Output the [X, Y] coordinate of the center of the cell containing the given text.  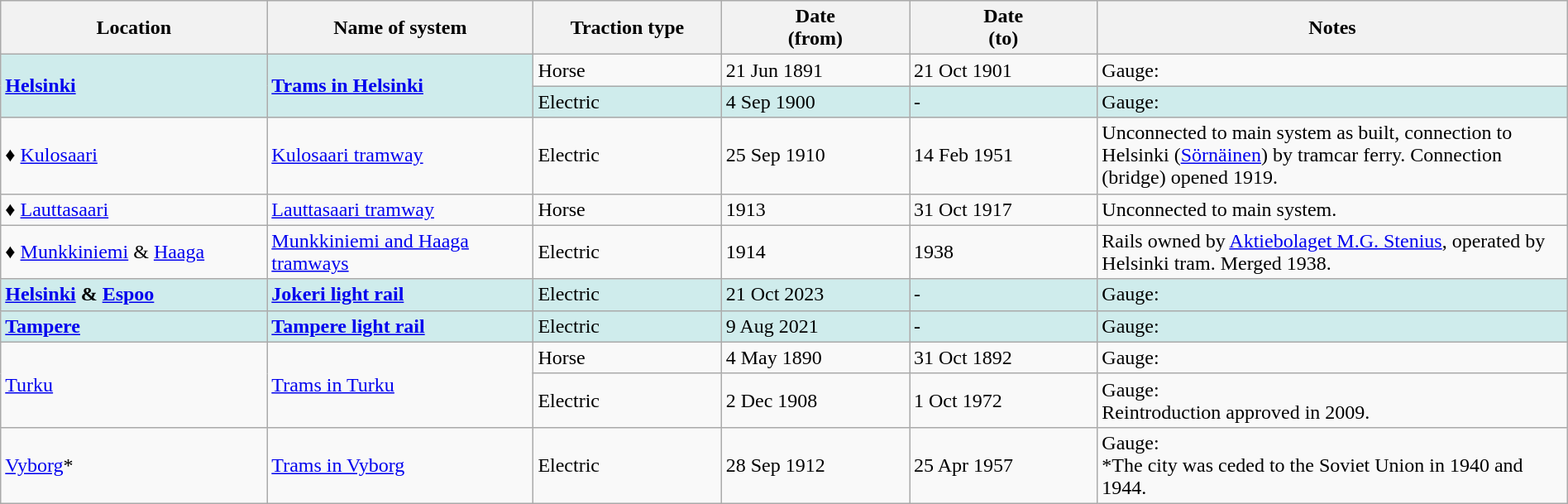
14 Feb 1951 [1004, 156]
1913 [815, 209]
1914 [815, 252]
4 May 1890 [815, 358]
Helsinki & Espoo [134, 295]
31 Oct 1892 [1004, 358]
Munkkiniemi and Haaga tramways [400, 252]
21 Oct 2023 [815, 295]
Tampere light rail [400, 326]
Trams in Vyborg [400, 465]
2 Dec 1908 [815, 401]
Date (from) [815, 28]
Kulosaari tramway [400, 156]
Rails owned by Aktiebolaget M.G. Stenius, operated by Helsinki tram. Merged 1938. [1332, 252]
Turku [134, 384]
1 Oct 1972 [1004, 401]
Date (to) [1004, 28]
4 Sep 1900 [815, 102]
Name of system [400, 28]
Jokeri light rail [400, 295]
Vyborg* [134, 465]
Tampere [134, 326]
♦ Lauttasaari [134, 209]
21 Oct 1901 [1004, 70]
Gauge: Reintroduction approved in 2009. [1332, 401]
31 Oct 1917 [1004, 209]
Location [134, 28]
Unconnected to main system as built, connection to Helsinki (Sörnäinen) by tramcar ferry. Connection (bridge) opened 1919. [1332, 156]
Helsinki [134, 86]
21 Jun 1891 [815, 70]
Trams in Helsinki [400, 86]
Traction type [627, 28]
25 Apr 1957 [1004, 465]
28 Sep 1912 [815, 465]
9 Aug 2021 [815, 326]
Lauttasaari tramway [400, 209]
Notes [1332, 28]
Trams in Turku [400, 384]
1938 [1004, 252]
25 Sep 1910 [815, 156]
♦ Munkkiniemi & Haaga [134, 252]
Gauge: *The city was ceded to the Soviet Union in 1940 and 1944. [1332, 465]
Unconnected to main system. [1332, 209]
♦ Kulosaari [134, 156]
